Capture the cell that displays the provided text and extract its [x, y] central coordinate. 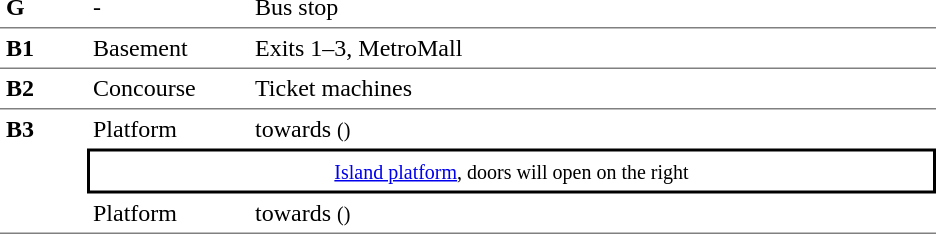
Ticket machines [592, 89]
Island platform, doors will open on the right [512, 170]
Basement [168, 48]
B3 [44, 172]
Concourse [168, 89]
B2 [44, 89]
Exits 1–3, MetroMall [592, 48]
B1 [44, 48]
